Return [x, y] of the center of cell containing provided text 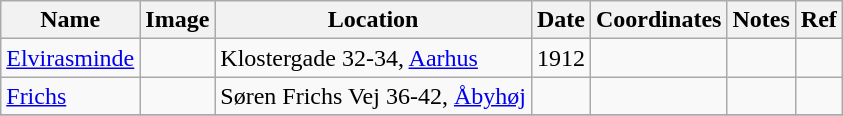
Date [560, 20]
Image [178, 20]
Elvirasminde [70, 58]
Location [374, 20]
Ref [818, 20]
Frichs [70, 96]
Søren Frichs Vej 36-42, Åbyhøj [374, 96]
Name [70, 20]
1912 [560, 58]
Notes [761, 20]
Klostergade 32-34, Aarhus [374, 58]
Coordinates [659, 20]
